Return (x, y) of the center of cell containing provided text 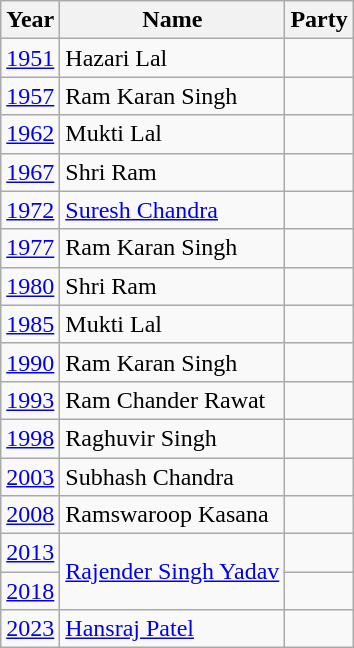
Ramswaroop Kasana (172, 515)
Hazari Lal (172, 58)
Hansraj Patel (172, 629)
Suresh Chandra (172, 210)
1993 (30, 400)
1985 (30, 324)
2008 (30, 515)
1957 (30, 96)
1972 (30, 210)
Subhash Chandra (172, 477)
1967 (30, 172)
2023 (30, 629)
Ram Chander Rawat (172, 400)
2013 (30, 553)
1951 (30, 58)
Raghuvir Singh (172, 438)
Rajender Singh Yadav (172, 572)
1980 (30, 286)
Year (30, 20)
1962 (30, 134)
Name (172, 20)
1990 (30, 362)
1998 (30, 438)
2018 (30, 591)
Party (319, 20)
2003 (30, 477)
1977 (30, 248)
